Locate the cell with the specified text and output its (x, y) center coordinate. 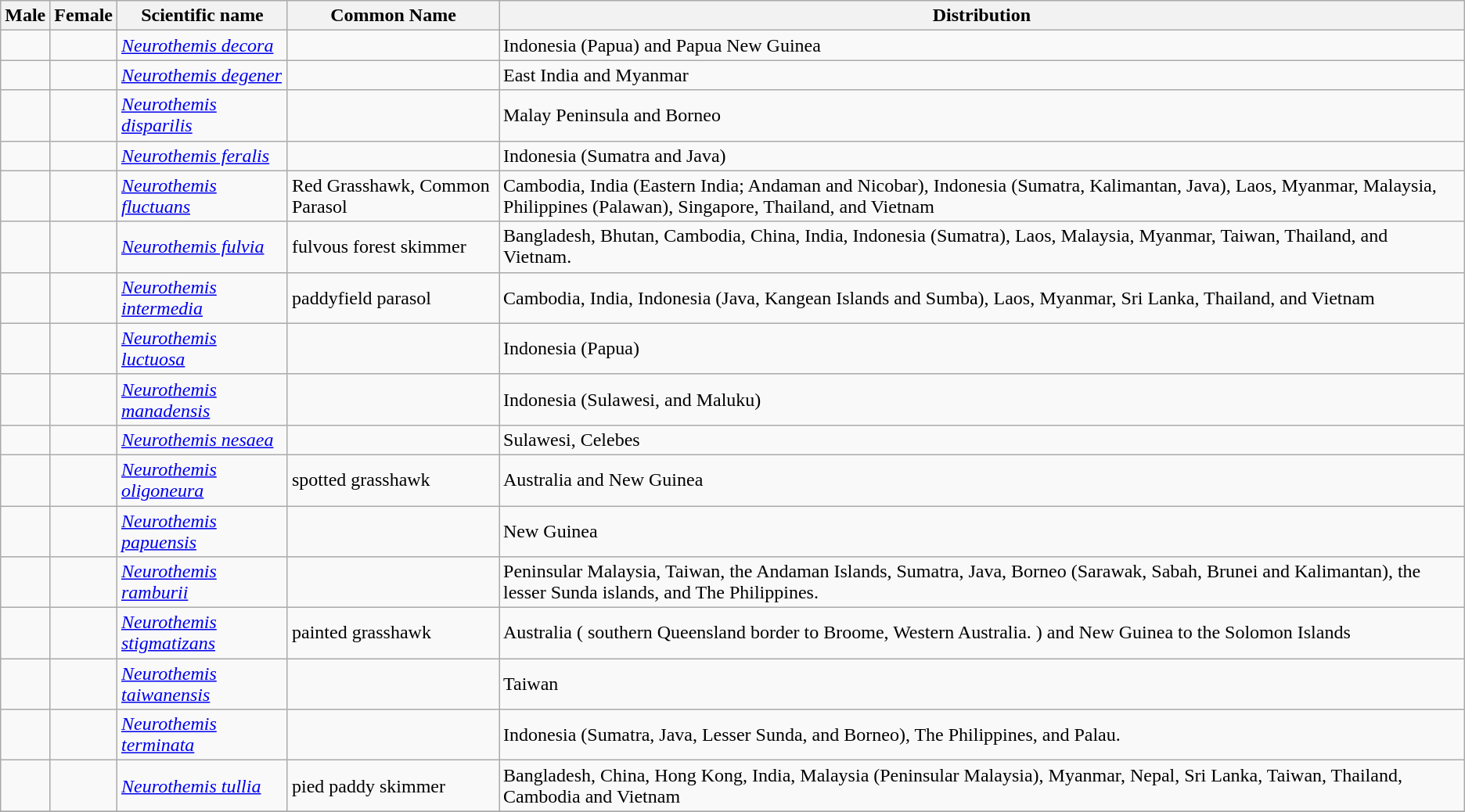
Neurothemis nesaea (202, 440)
Australia ( southern Queensland border to Broome, Western Australia. ) and New Guinea to the Solomon Islands (982, 634)
Male (25, 16)
Neurothemis taiwanensis (202, 684)
Indonesia (Papua) and Papua New Guinea (982, 45)
Indonesia (Sumatra, Java, Lesser Sunda, and Borneo), The Philippines, and Palau. (982, 735)
East India and Myanmar (982, 75)
Neurothemis oligoneura (202, 480)
Neurothemis disparilis (202, 116)
Indonesia (Papua) (982, 349)
Malay Peninsula and Borneo (982, 116)
Neurothemis ramburii (202, 582)
spotted grasshawk (393, 480)
Neurothemis terminata (202, 735)
Neurothemis feralis (202, 156)
Red Grasshawk, Common Parasol (393, 196)
New Guinea (982, 530)
Australia and New Guinea (982, 480)
Neurothemis decora (202, 45)
Neurothemis manadensis (202, 399)
Neurothemis fulvia (202, 247)
Bangladesh, Bhutan, Cambodia, China, India, Indonesia (Sumatra), Laos, Malaysia, Myanmar, Taiwan, Thailand, and Vietnam. (982, 247)
Neurothemis luctuosa (202, 349)
pied paddy skimmer (393, 785)
Common Name (393, 16)
Neurothemis degener (202, 75)
Neurothemis intermedia (202, 297)
Indonesia (Sumatra and Java) (982, 156)
Scientific name (202, 16)
fulvous forest skimmer (393, 247)
Neurothemis fluctuans (202, 196)
Neurothemis tullia (202, 785)
paddyfield parasol (393, 297)
Neurothemis stigmatizans (202, 634)
Female (84, 16)
Distribution (982, 16)
Cambodia, India, Indonesia (Java, Kangean Islands and Sumba), Laos, Myanmar, Sri Lanka, Thailand, and Vietnam (982, 297)
Taiwan (982, 684)
Neurothemis papuensis (202, 530)
painted grasshawk (393, 634)
Indonesia (Sulawesi, and Maluku) (982, 399)
Sulawesi, Celebes (982, 440)
Bangladesh, China, Hong Kong, India, Malaysia (Peninsular Malaysia), Myanmar, Nepal, Sri Lanka, Taiwan, Thailand, Cambodia and Vietnam (982, 785)
